Scan for the cell matching the given text and deliver its [x, y] coordinate at center. 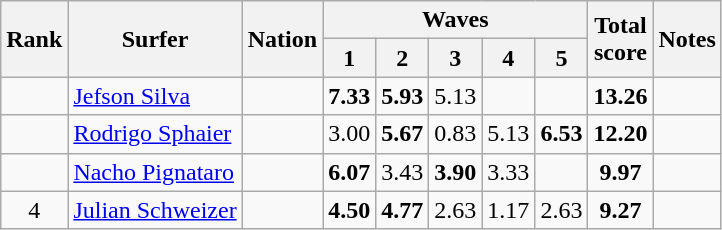
3.43 [402, 172]
9.97 [620, 172]
3.00 [350, 134]
Surfer [155, 39]
0.83 [456, 134]
6.53 [562, 134]
7.33 [350, 96]
Totalscore [620, 39]
13.26 [620, 96]
5.67 [402, 134]
9.27 [620, 210]
Nacho Pignataro [155, 172]
Nation [282, 39]
1.17 [508, 210]
Jefson Silva [155, 96]
5.93 [402, 96]
1 [350, 58]
Rodrigo Sphaier [155, 134]
4.77 [402, 210]
2 [402, 58]
Waves [456, 20]
5 [562, 58]
4.50 [350, 210]
Rank [34, 39]
3.33 [508, 172]
Notes [687, 39]
3 [456, 58]
12.20 [620, 134]
3.90 [456, 172]
6.07 [350, 172]
Julian Schweizer [155, 210]
